Extract the [x, y] coordinate from the center of the cell holding the provided text.  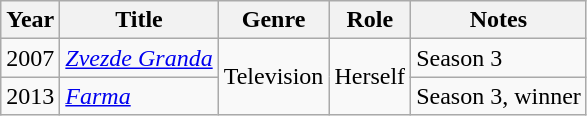
Television [274, 77]
Season 3, winner [499, 96]
Role [370, 20]
Herself [370, 77]
Notes [499, 20]
Farma [139, 96]
2007 [30, 58]
Year [30, 20]
2013 [30, 96]
Title [139, 20]
Zvezde Granda [139, 58]
Genre [274, 20]
Season 3 [499, 58]
